Scan for the cell matching the given text and deliver its [X, Y] coordinate at center. 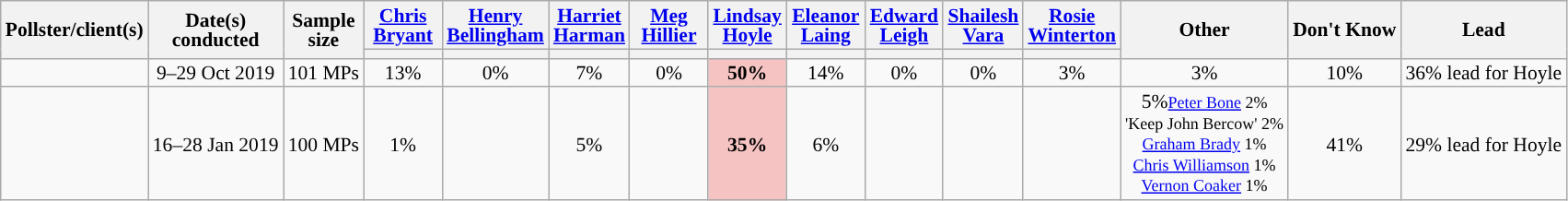
100 MPs [324, 144]
101 MPs [324, 72]
Pollster/client(s) [75, 30]
5%Peter Bone 2%'Keep John Bercow' 2%Graham Brady 1%Chris Williamson 1% Vernon Coaker 1% [1204, 144]
9–29 Oct 2019 [215, 72]
14% [825, 72]
Edward Leigh [904, 25]
36% lead for Hoyle [1483, 72]
7% [589, 72]
5% [589, 144]
35% [748, 144]
Lindsay Hoyle [748, 25]
Other [1204, 30]
Shailesh Vara [983, 25]
29% lead for Hoyle [1483, 144]
16–28 Jan 2019 [215, 144]
6% [825, 144]
Chris Bryant [403, 25]
Don't Know [1344, 30]
Eleanor Laing [825, 25]
41% [1344, 144]
10% [1344, 72]
Henry Bellingham [495, 25]
1% [403, 144]
Samplesize [324, 30]
Date(s)conducted [215, 30]
Harriet Harman [589, 25]
Meg Hillier [668, 25]
50% [748, 72]
Lead [1483, 30]
13% [403, 72]
Rosie Winterton [1072, 25]
